Identify which cell holds the provided text, then report its (X, Y) central coordinate. 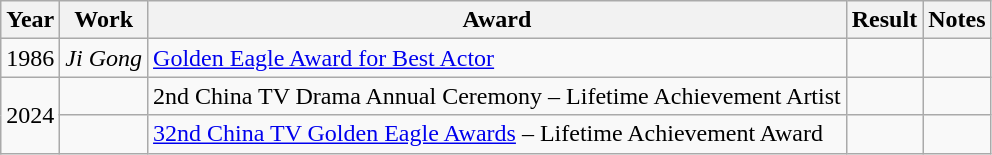
2024 (30, 115)
Year (30, 20)
Work (104, 20)
32nd China TV Golden Eagle Awards – Lifetime Achievement Award (498, 134)
2nd China TV Drama Annual Ceremony – Lifetime Achievement Artist (498, 96)
Award (498, 20)
Golden Eagle Award for Best Actor (498, 58)
Ji Gong (104, 58)
Result (884, 20)
1986 (30, 58)
Notes (957, 20)
